From the cell containing the given text, extract its center point as (x, y) coordinate. 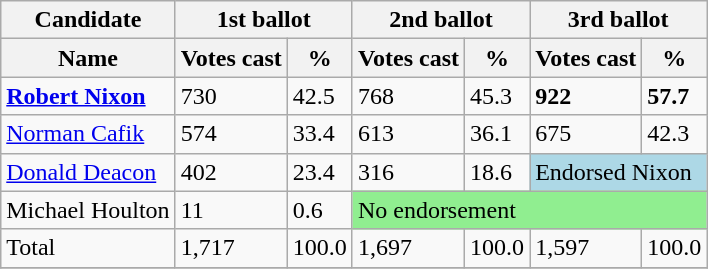
675 (586, 134)
Endorsed Nixon (618, 172)
Robert Nixon (88, 96)
45.3 (498, 96)
36.1 (498, 134)
613 (408, 134)
3rd ballot (618, 20)
0.6 (320, 210)
Norman Cafik (88, 134)
402 (231, 172)
57.7 (674, 96)
42.3 (674, 134)
2nd ballot (440, 20)
1,697 (408, 248)
730 (231, 96)
11 (231, 210)
768 (408, 96)
Name (88, 58)
922 (586, 96)
1st ballot (264, 20)
No endorsement (529, 210)
574 (231, 134)
1,597 (586, 248)
Candidate (88, 20)
1,717 (231, 248)
18.6 (498, 172)
Donald Deacon (88, 172)
42.5 (320, 96)
Michael Houlton (88, 210)
23.4 (320, 172)
33.4 (320, 134)
316 (408, 172)
Total (88, 248)
